Find where the given text appears and provide that cell's center as [x, y] coordinate. 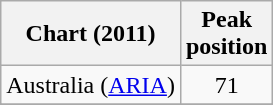
Peakposition [226, 34]
Chart (2011) [91, 34]
Australia (ARIA) [91, 85]
71 [226, 85]
